Scan for the cell matching the given text and deliver its [x, y] coordinate at center. 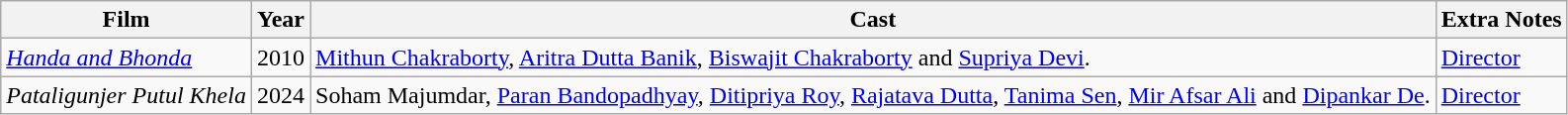
Pataligunjer Putul Khela [127, 95]
Film [127, 20]
Mithun Chakraborty, Aritra Dutta Banik, Biswajit Chakraborty and Supriya Devi. [874, 57]
2024 [281, 95]
Year [281, 20]
Soham Majumdar, Paran Bandopadhyay, Ditipriya Roy, Rajatava Dutta, Tanima Sen, Mir Afsar Ali and Dipankar De. [874, 95]
Cast [874, 20]
Extra Notes [1501, 20]
2010 [281, 57]
Handa and Bhonda [127, 57]
